From the cell containing the given text, extract its center point as [X, Y] coordinate. 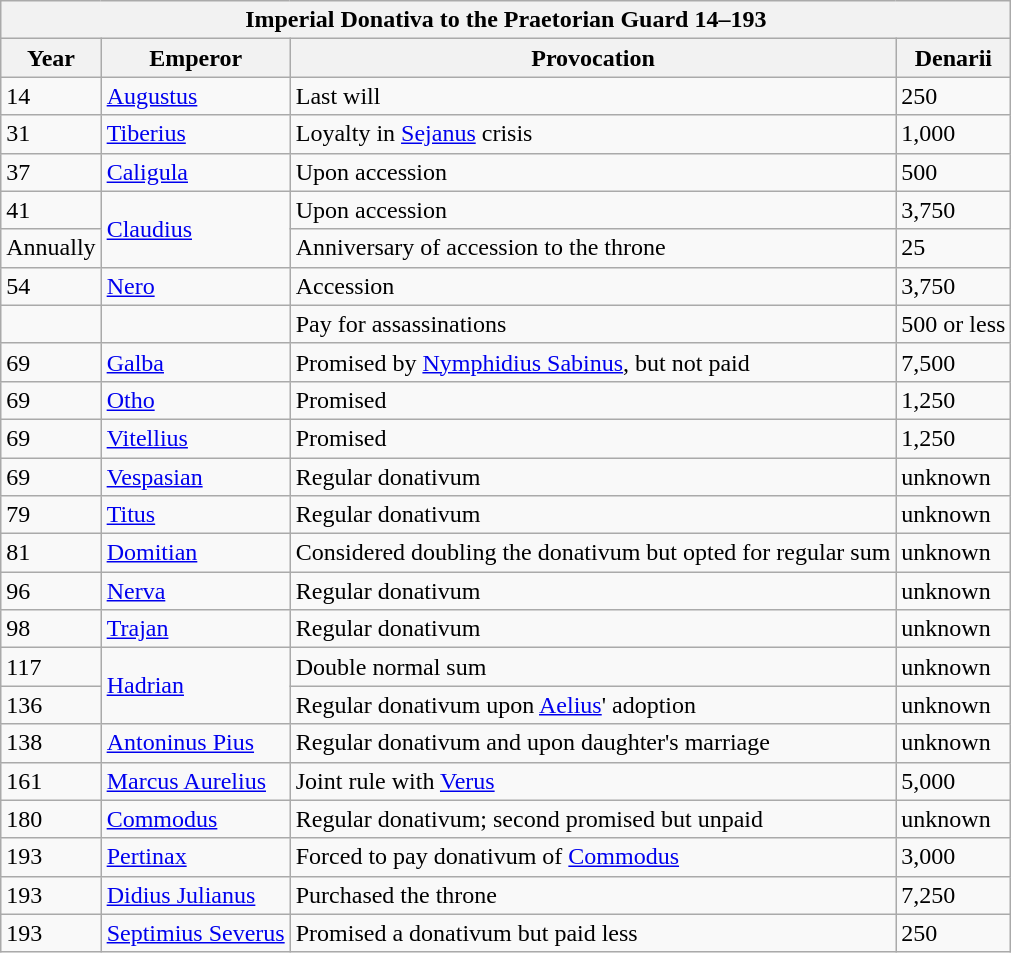
117 [51, 667]
Nero [196, 286]
Galba [196, 362]
Promised a donativum but paid less [593, 933]
54 [51, 286]
25 [954, 248]
Titus [196, 515]
Double normal sum [593, 667]
Hadrian [196, 686]
Trajan [196, 629]
Antoninus Pius [196, 743]
Considered doubling the donativum but opted for regular sum [593, 553]
Vitellius [196, 438]
Year [51, 58]
41 [51, 210]
Last will [593, 96]
7,500 [954, 362]
96 [51, 591]
Didius Julianus [196, 895]
Loyalty in Sejanus crisis [593, 134]
Septimius Severus [196, 933]
Commodus [196, 819]
138 [51, 743]
3,000 [954, 857]
14 [51, 96]
Annually [51, 248]
Caligula [196, 172]
Regular donativum upon Aelius' adoption [593, 705]
Denarii [954, 58]
5,000 [954, 781]
1,000 [954, 134]
Vespasian [196, 477]
Regular donativum and upon daughter's marriage [593, 743]
Emperor [196, 58]
Promised by Nymphidius Sabinus, but not paid [593, 362]
180 [51, 819]
Nerva [196, 591]
Regular donativum; second promised but unpaid [593, 819]
Tiberius [196, 134]
Provocation [593, 58]
Claudius [196, 229]
Otho [196, 400]
Anniversary of accession to the throne [593, 248]
37 [51, 172]
Marcus Aurelius [196, 781]
Pertinax [196, 857]
Pay for assassinations [593, 324]
79 [51, 515]
Accession [593, 286]
500 [954, 172]
136 [51, 705]
161 [51, 781]
98 [51, 629]
Joint rule with Verus [593, 781]
Domitian [196, 553]
500 or less [954, 324]
7,250 [954, 895]
Forced to pay donativum of Commodus [593, 857]
Purchased the throne [593, 895]
81 [51, 553]
31 [51, 134]
Augustus [196, 96]
Imperial Donativa to the Praetorian Guard 14–193 [506, 20]
